Search for the cell housing the specified text and yield its [X, Y] center coordinate. 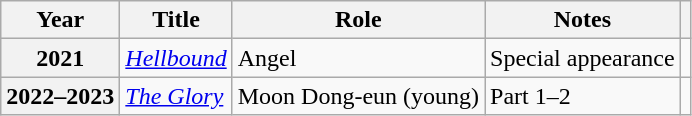
2022–2023 [60, 96]
Moon Dong-eun (young) [358, 96]
Angel [358, 58]
Special appearance [583, 58]
Role [358, 20]
The Glory [176, 96]
Title [176, 20]
2021 [60, 58]
Part 1–2 [583, 96]
Year [60, 20]
Hellbound [176, 58]
Notes [583, 20]
